Determine the [X, Y] coordinate at the center of the cell enclosing the given text.  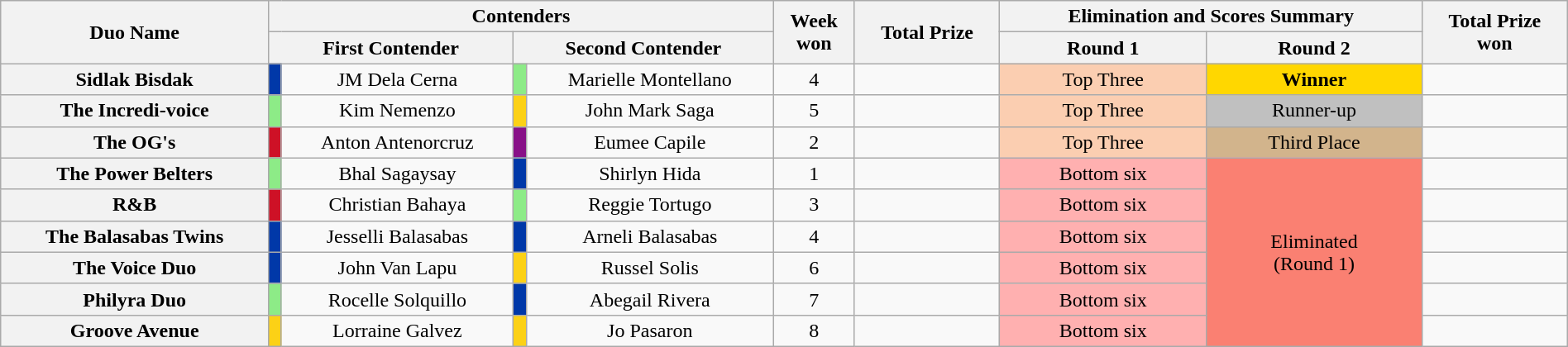
Marielle Montellano [650, 79]
Christian Bahaya [397, 205]
Eumee Capile [650, 142]
6 [814, 268]
7 [814, 299]
JM Dela Cerna [397, 79]
Sidlak Bisdak [135, 79]
Second Contender [643, 48]
Philyra Duo [135, 299]
2 [814, 142]
Round 2 [1315, 48]
R&B [135, 205]
Contenders [521, 17]
Duo Name [135, 32]
First Contender [391, 48]
Runner-up [1315, 111]
The Incredi-voice [135, 111]
Rocelle Solquillo [397, 299]
Lorraine Galvez [397, 330]
Anton Antenorcruz [397, 142]
Shirlyn Hida [650, 173]
Third Place [1315, 142]
The Balasabas Twins [135, 236]
Groove Avenue [135, 330]
3 [814, 205]
Total Prizewon [1494, 32]
Reggie Tortugo [650, 205]
Russel Solis [650, 268]
Eliminated(Round 1) [1315, 252]
The Power Belters [135, 173]
Weekwon [814, 32]
Jo Pasaron [650, 330]
Total Prize [927, 32]
5 [814, 111]
Round 1 [1103, 48]
Bhal Sagaysay [397, 173]
The OG's [135, 142]
Arneli Balasabas [650, 236]
Elimination and Scores Summary [1211, 17]
The Voice Duo [135, 268]
8 [814, 330]
Abegail Rivera [650, 299]
John Mark Saga [650, 111]
Kim Nemenzo [397, 111]
Winner [1315, 79]
Jesselli Balasabas [397, 236]
1 [814, 173]
John Van Lapu [397, 268]
